From the cell containing the given text, extract its center point as [x, y] coordinate. 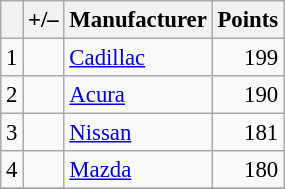
Manufacturer [138, 20]
Mazda [138, 170]
Nissan [138, 133]
Acura [138, 95]
180 [248, 170]
+/– [44, 20]
3 [12, 133]
190 [248, 95]
181 [248, 133]
4 [12, 170]
1 [12, 58]
2 [12, 95]
199 [248, 58]
Points [248, 20]
Cadillac [138, 58]
